Capture the cell that displays the provided text and extract its [x, y] central coordinate. 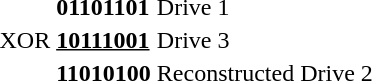
10111001 [104, 40]
